Locate the cell with the specified text and output its (x, y) center coordinate. 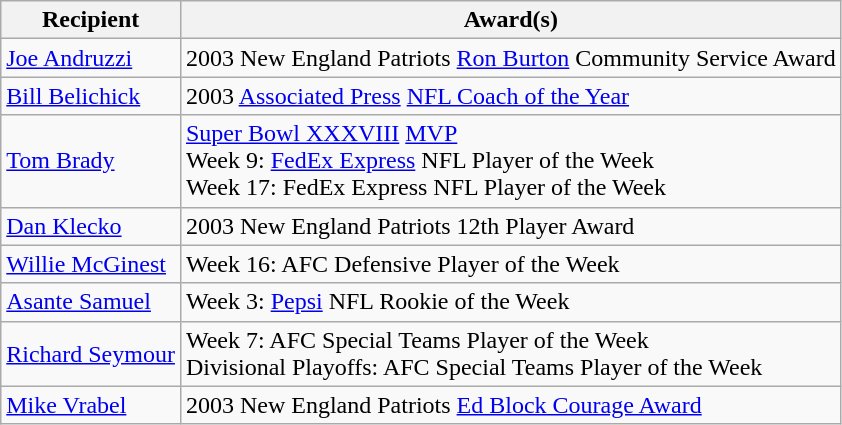
Richard Seymour (91, 354)
Tom Brady (91, 161)
Willie McGinest (91, 264)
2003 New England Patriots Ed Block Courage Award (510, 405)
Week 3: Pepsi NFL Rookie of the Week (510, 302)
Super Bowl XXXVIII MVPWeek 9: FedEx Express NFL Player of the WeekWeek 17: FedEx Express NFL Player of the Week (510, 161)
Recipient (91, 20)
Award(s) (510, 20)
2003 New England Patriots 12th Player Award (510, 226)
Week 7: AFC Special Teams Player of the WeekDivisional Playoffs: AFC Special Teams Player of the Week (510, 354)
Week 16: AFC Defensive Player of the Week (510, 264)
Joe Andruzzi (91, 58)
2003 Associated Press NFL Coach of the Year (510, 96)
Mike Vrabel (91, 405)
Dan Klecko (91, 226)
Bill Belichick (91, 96)
Asante Samuel (91, 302)
2003 New England Patriots Ron Burton Community Service Award (510, 58)
